Scan for the cell matching the given text and deliver its (X, Y) coordinate at center. 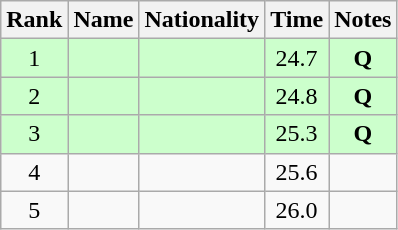
25.3 (297, 134)
Time (297, 20)
24.7 (297, 58)
1 (34, 58)
4 (34, 172)
Notes (363, 20)
Rank (34, 20)
26.0 (297, 210)
Nationality (202, 20)
5 (34, 210)
Name (104, 20)
3 (34, 134)
24.8 (297, 96)
25.6 (297, 172)
2 (34, 96)
